Capture the cell that displays the provided text and extract its (x, y) central coordinate. 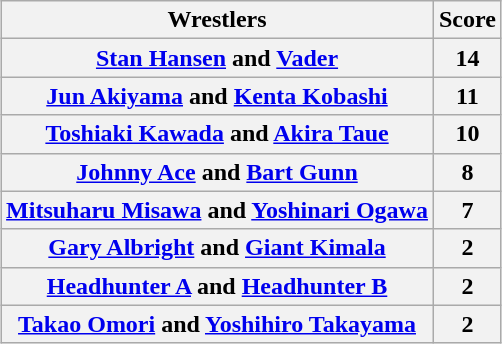
Wrestlers (218, 20)
11 (467, 96)
Gary Albright and Giant Kimala (218, 248)
14 (467, 58)
Takao Omori and Yoshihiro Takayama (218, 324)
Johnny Ace and Bart Gunn (218, 172)
Stan Hansen and Vader (218, 58)
Mitsuharu Misawa and Yoshinari Ogawa (218, 210)
Headhunter A and Headhunter B (218, 286)
7 (467, 210)
Score (467, 20)
Toshiaki Kawada and Akira Taue (218, 134)
8 (467, 172)
10 (467, 134)
Jun Akiyama and Kenta Kobashi (218, 96)
